Provide the (X, Y) coordinate of the cell's center where the given text is located.  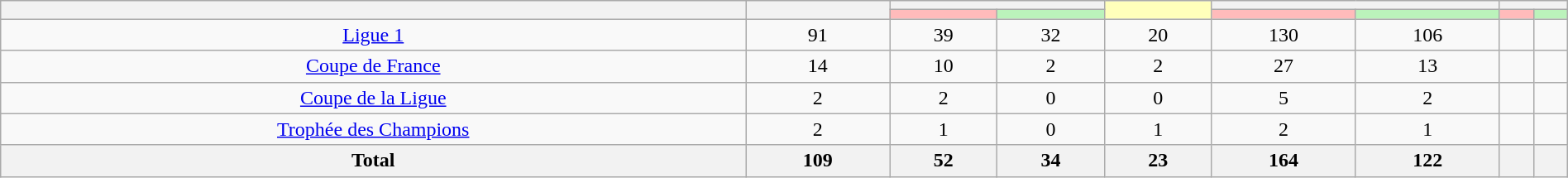
164 (1284, 161)
91 (818, 35)
20 (1158, 35)
39 (944, 35)
32 (1051, 35)
27 (1284, 66)
Coupe de la Ligue (374, 98)
10 (944, 66)
13 (1427, 66)
Ligue 1 (374, 35)
130 (1284, 35)
Trophée des Champions (374, 129)
122 (1427, 161)
14 (818, 66)
52 (944, 161)
Total (374, 161)
5 (1284, 98)
106 (1427, 35)
Coupe de France (374, 66)
34 (1051, 161)
23 (1158, 161)
109 (818, 161)
